Identify which cell holds the provided text, then report its (X, Y) central coordinate. 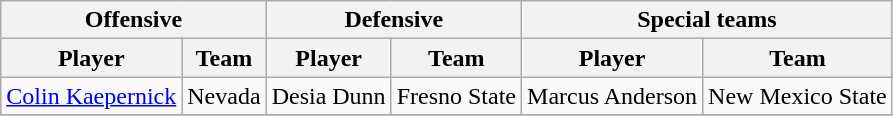
Fresno State (456, 96)
Defensive (394, 20)
Special teams (708, 20)
Desia Dunn (328, 96)
Marcus Anderson (612, 96)
Nevada (224, 96)
Offensive (134, 20)
New Mexico State (798, 96)
Colin Kaepernick (92, 96)
